Provide the [x, y] coordinate of the cell's center where the given text is located.  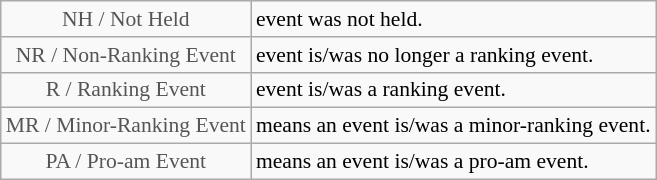
PA / Pro-am Event [126, 162]
NR / Non-Ranking Event [126, 55]
means an event is/was a pro-am event. [454, 162]
event is/was a ranking event. [454, 90]
means an event is/was a minor-ranking event. [454, 126]
event is/was no longer a ranking event. [454, 55]
R / Ranking Event [126, 90]
NH / Not Held [126, 19]
event was not held. [454, 19]
MR / Minor-Ranking Event [126, 126]
